Identify which cell holds the provided text, then report its [X, Y] central coordinate. 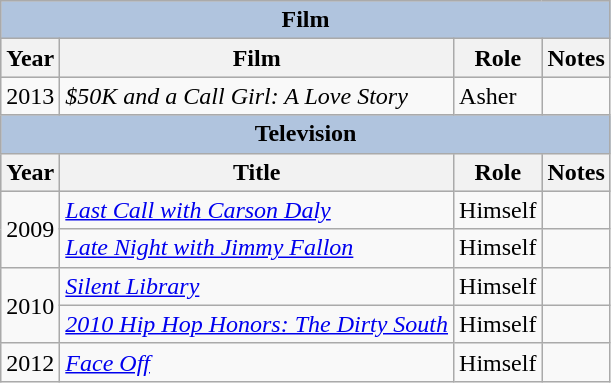
2013 [30, 96]
Title [257, 172]
$50K and a Call Girl: A Love Story [257, 96]
Silent Library [257, 286]
Late Night with Jimmy Fallon [257, 248]
2010 [30, 305]
Face Off [257, 362]
Television [306, 134]
Last Call with Carson Daly [257, 210]
2009 [30, 229]
2010 Hip Hop Honors: The Dirty South [257, 324]
2012 [30, 362]
Asher [498, 96]
